Find where the given text appears and provide that cell's center as [X, Y] coordinate. 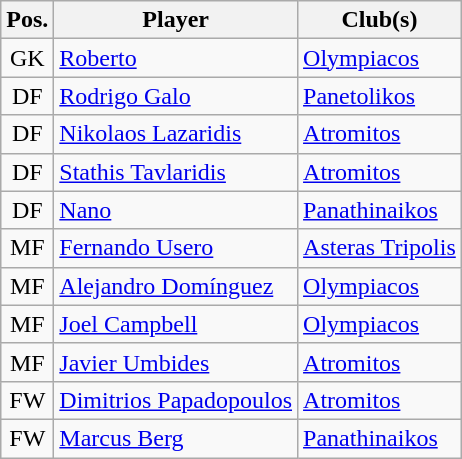
Alejandro Domínguez [176, 286]
Club(s) [380, 20]
Asteras Tripolis [380, 248]
Stathis Tavlaridis [176, 172]
Joel Campbell [176, 324]
Player [176, 20]
Dimitrios Papadopoulos [176, 400]
Nikolaos Lazaridis [176, 134]
Nano [176, 210]
Panetolikos [380, 96]
Marcus Berg [176, 438]
Fernando Usero [176, 248]
Rodrigo Galo [176, 96]
Roberto [176, 58]
Pos. [28, 20]
GK [28, 58]
Javier Umbides [176, 362]
